Search for the cell housing the specified text and yield its [X, Y] center coordinate. 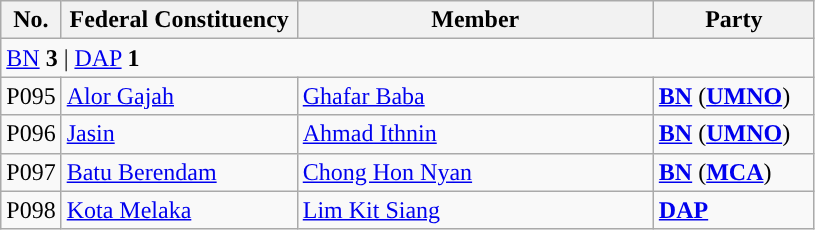
P096 [31, 134]
P097 [31, 172]
P095 [31, 96]
P098 [31, 210]
DAP [734, 210]
Member [475, 20]
Ahmad Ithnin [475, 134]
Chong Hon Nyan [475, 172]
Alor Gajah [179, 96]
Kota Melaka [179, 210]
Batu Berendam [179, 172]
Ghafar Baba [475, 96]
Jasin [179, 134]
No. [31, 20]
Lim Kit Siang [475, 210]
BN 3 | DAP 1 [408, 58]
Federal Constituency [179, 20]
BN (MCA) [734, 172]
Party [734, 20]
